Scan for the cell matching the given text and deliver its (X, Y) coordinate at center. 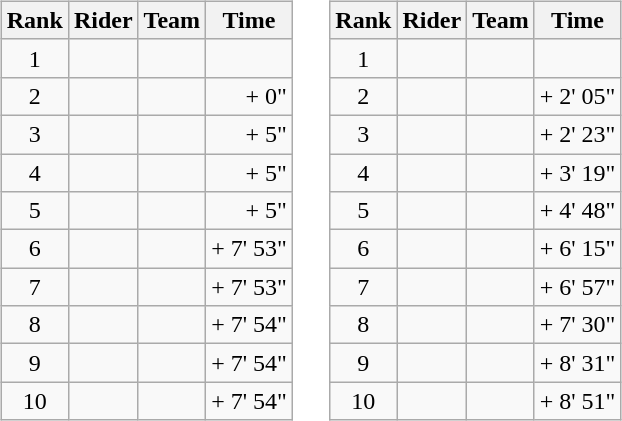
+ 2' 23" (578, 134)
+ 6' 15" (578, 249)
+ 2' 05" (578, 96)
+ 6' 57" (578, 287)
+ 8' 51" (578, 401)
+ 0" (250, 96)
+ 7' 30" (578, 325)
+ 3' 19" (578, 173)
+ 4' 48" (578, 211)
+ 8' 31" (578, 363)
